Find where the given text appears and provide that cell's center as (X, Y) coordinate. 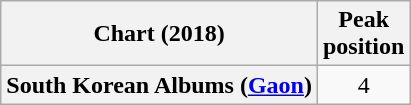
Chart (2018) (160, 34)
Peak position (363, 34)
4 (363, 85)
South Korean Albums (Gaon) (160, 85)
